Search for the cell housing the specified text and yield its [x, y] center coordinate. 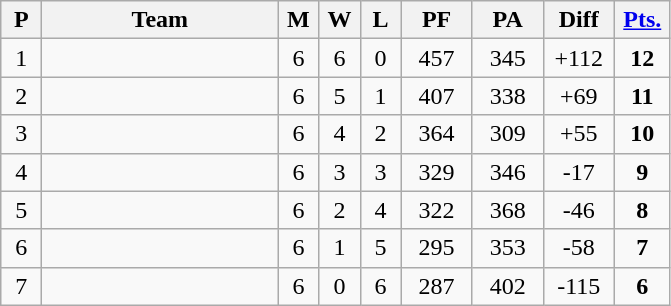
L [380, 20]
PA [508, 20]
9 [642, 172]
12 [642, 58]
Team [160, 20]
Pts. [642, 20]
287 [436, 286]
11 [642, 96]
402 [508, 286]
309 [508, 134]
-115 [578, 286]
329 [436, 172]
-58 [578, 248]
346 [508, 172]
PF [436, 20]
-17 [578, 172]
+69 [578, 96]
295 [436, 248]
Diff [578, 20]
+55 [578, 134]
353 [508, 248]
10 [642, 134]
457 [436, 58]
338 [508, 96]
407 [436, 96]
P [22, 20]
-46 [578, 210]
364 [436, 134]
368 [508, 210]
+112 [578, 58]
322 [436, 210]
M [298, 20]
8 [642, 210]
345 [508, 58]
W [340, 20]
